Search for the cell housing the specified text and yield its [x, y] center coordinate. 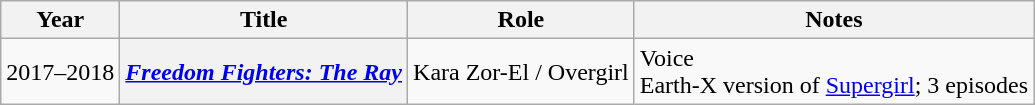
Kara Zor-El / Overgirl [522, 72]
Year [60, 20]
Title [264, 20]
Role [522, 20]
Freedom Fighters: The Ray [264, 72]
2017–2018 [60, 72]
VoiceEarth-X version of Supergirl; 3 episodes [834, 72]
Notes [834, 20]
